Find where the given text appears and provide that cell's center as [x, y] coordinate. 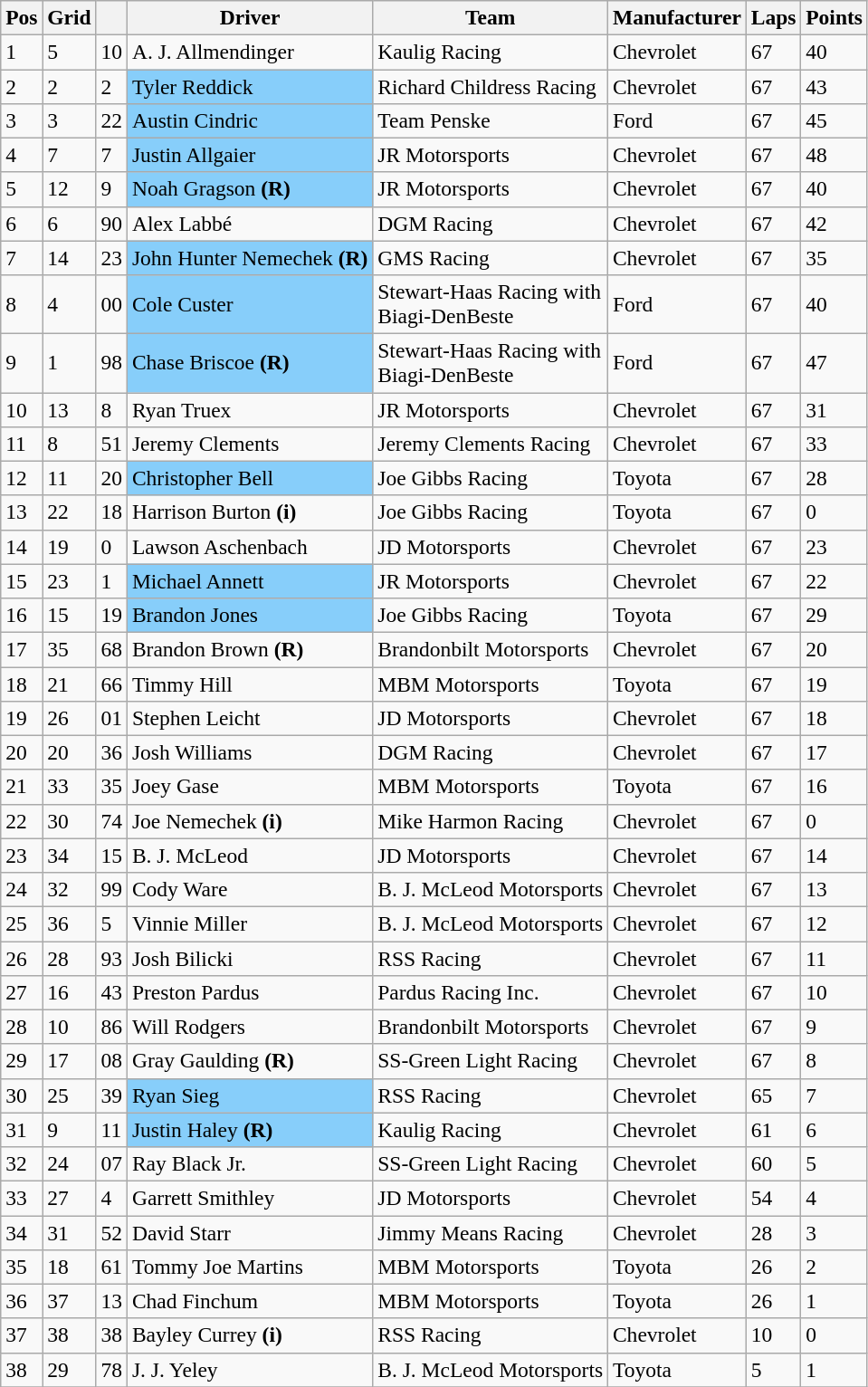
01 [111, 718]
Team Penske [491, 120]
Chad Finchum [250, 1301]
54 [773, 1198]
J. J. Yeley [250, 1370]
Alex Labbé [250, 224]
Justin Allgaier [250, 155]
66 [111, 684]
Harrison Burton (i) [250, 512]
Ryan Truex [250, 409]
Christopher Bell [250, 478]
78 [111, 1370]
Preston Pardus [250, 992]
Brandon Jones [250, 615]
Grid [69, 17]
52 [111, 1232]
65 [773, 1095]
99 [111, 889]
Josh Williams [250, 752]
45 [835, 120]
Ryan Sieg [250, 1095]
Tommy Joe Martins [250, 1267]
Jimmy Means Racing [491, 1232]
47 [835, 362]
A. J. Allmendinger [250, 52]
48 [835, 155]
Vinnie Miller [250, 923]
Stephen Leicht [250, 718]
93 [111, 958]
Will Rodgers [250, 1027]
98 [111, 362]
07 [111, 1163]
Timmy Hill [250, 684]
Cody Ware [250, 889]
Ray Black Jr. [250, 1163]
Lawson Aschenbach [250, 547]
Richard Childress Racing [491, 86]
Manufacturer [677, 17]
68 [111, 649]
Bayley Currey (i) [250, 1335]
Brandon Brown (R) [250, 649]
David Starr [250, 1232]
90 [111, 224]
Cole Custer [250, 304]
39 [111, 1095]
Justin Haley (R) [250, 1130]
John Hunter Nemechek (R) [250, 258]
Pos [22, 17]
08 [111, 1061]
Driver [250, 17]
Team [491, 17]
Michael Annett [250, 581]
Garrett Smithley [250, 1198]
Noah Gragson (R) [250, 189]
Points [835, 17]
B. J. McLeod [250, 856]
60 [773, 1163]
Mike Harmon Racing [491, 821]
86 [111, 1027]
Austin Cindric [250, 120]
Pardus Racing Inc. [491, 992]
Joe Nemechek (i) [250, 821]
Jeremy Clements [250, 444]
Gray Gaulding (R) [250, 1061]
Laps [773, 17]
Josh Bilicki [250, 958]
Chase Briscoe (R) [250, 362]
51 [111, 444]
74 [111, 821]
GMS Racing [491, 258]
42 [835, 224]
Joey Gase [250, 787]
00 [111, 304]
Jeremy Clements Racing [491, 444]
Tyler Reddick [250, 86]
